Extract the (x, y) coordinate from the center of the cell holding the provided text.  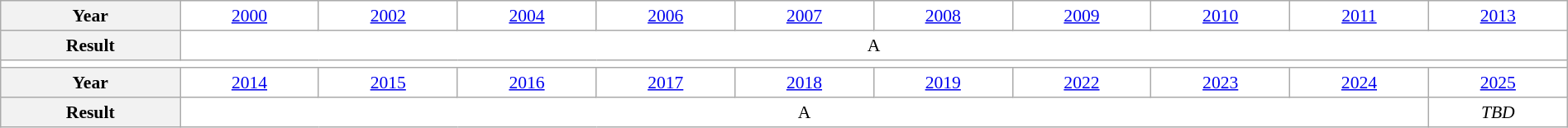
2016 (527, 83)
2014 (250, 83)
2002 (388, 16)
2007 (805, 16)
TBD (1498, 112)
2018 (805, 83)
2024 (1360, 83)
2017 (666, 83)
2008 (943, 16)
2011 (1360, 16)
2022 (1082, 83)
2015 (388, 83)
2000 (250, 16)
2023 (1221, 83)
2010 (1221, 16)
2004 (527, 16)
2013 (1498, 16)
2025 (1498, 83)
2006 (666, 16)
2019 (943, 83)
2009 (1082, 16)
